Identify which cell holds the provided text, then report its (x, y) central coordinate. 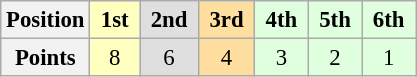
3rd (226, 20)
2nd (170, 20)
6 (170, 58)
Points (46, 58)
2 (335, 58)
1 (389, 58)
3 (282, 58)
5th (335, 20)
6th (389, 20)
4th (282, 20)
8 (115, 58)
1st (115, 20)
4 (226, 58)
Position (46, 20)
